For the text-containing cell, return its midpoint in (X, Y) coordinate format. 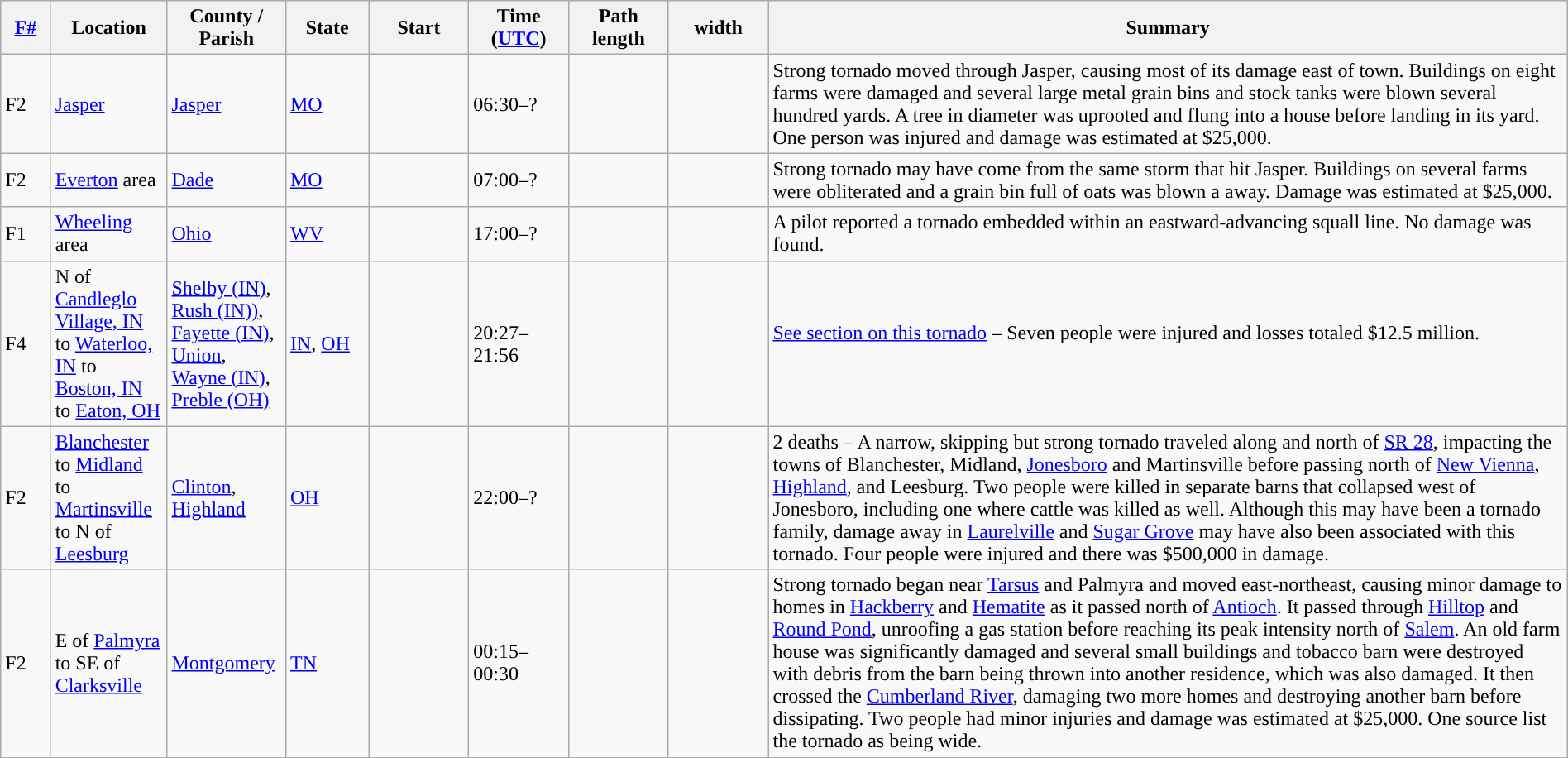
06:30–? (519, 104)
17:00–? (519, 233)
width (718, 28)
Shelby (IN), Rush (IN)), Fayette (IN), Union, Wayne (IN), Preble (OH) (227, 343)
Blanchester to Midland to Martinsville to N of Leesburg (109, 498)
Ohio (227, 233)
TN (327, 664)
Path length (619, 28)
Montgomery (227, 664)
Location (109, 28)
Everton area (109, 180)
07:00–? (519, 180)
20:27–21:56 (519, 343)
F# (26, 28)
Clinton, Highland (227, 498)
Summary (1168, 28)
Wheeling area (109, 233)
Time (UTC) (519, 28)
Start (418, 28)
County / Parish (227, 28)
State (327, 28)
E of Palmyra to SE of Clarksville (109, 664)
F4 (26, 343)
Dade (227, 180)
00:15–00:30 (519, 664)
IN, OH (327, 343)
WV (327, 233)
See section on this tornado – Seven people were injured and losses totaled $12.5 million. (1168, 343)
22:00–? (519, 498)
A pilot reported a tornado embedded within an eastward-advancing squall line. No damage was found. (1168, 233)
OH (327, 498)
F1 (26, 233)
N of Candleglo Village, IN to Waterloo, IN to Boston, IN to Eaton, OH (109, 343)
